Return (X, Y) of the center of cell containing provided text 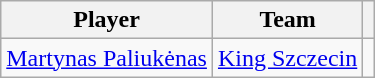
King Szczecin (287, 58)
Player (107, 20)
Martynas Paliukėnas (107, 58)
Team (287, 20)
